For the text-containing cell, return its midpoint in (X, Y) coordinate format. 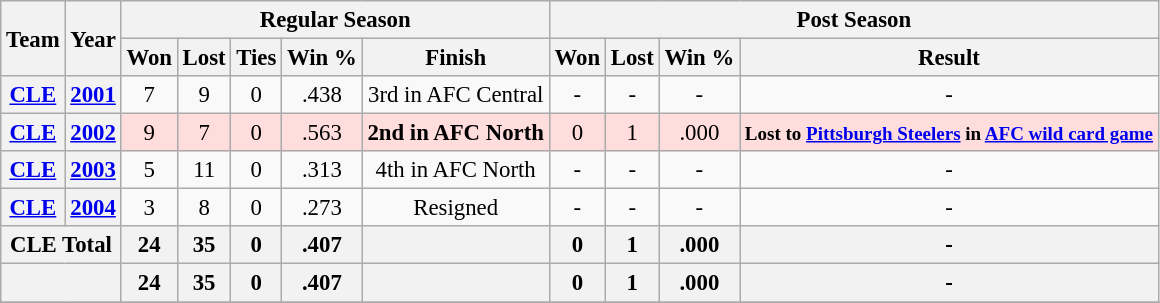
Regular Season (335, 20)
Post Season (854, 20)
Team (33, 38)
CLE Total (61, 245)
.438 (322, 95)
.273 (322, 208)
2004 (93, 208)
2001 (93, 95)
2002 (93, 133)
Lost to Pittsburgh Steelers in AFC wild card game (950, 133)
11 (204, 170)
Result (950, 58)
3rd in AFC Central (456, 95)
2003 (93, 170)
.563 (322, 133)
2nd in AFC North (456, 133)
5 (149, 170)
4th in AFC North (456, 170)
Resigned (456, 208)
8 (204, 208)
.313 (322, 170)
Ties (256, 58)
3 (149, 208)
Year (93, 38)
Finish (456, 58)
